Return [X, Y] of the center of cell containing provided text 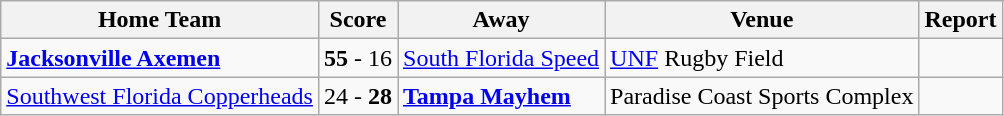
Southwest Florida Copperheads [160, 96]
Tampa Mayhem [502, 96]
Jacksonville Axemen [160, 58]
Venue [762, 20]
South Florida Speed [502, 58]
Score [358, 20]
55 - 16 [358, 58]
Paradise Coast Sports Complex [762, 96]
Report [960, 20]
24 - 28 [358, 96]
Home Team [160, 20]
Away [502, 20]
UNF Rugby Field [762, 58]
